Detect which cell encompasses the target text, then output its [x, y] center coordinate. 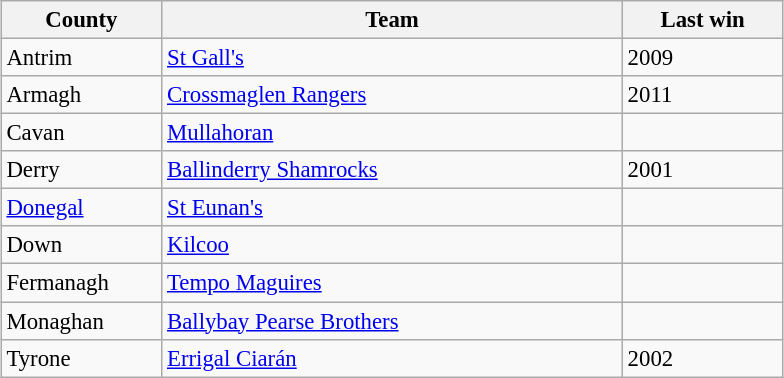
County [82, 20]
Fermanagh [82, 283]
Kilcoo [392, 245]
St Eunan's [392, 208]
Mullahoran [392, 133]
St Gall's [392, 58]
Cavan [82, 133]
Monaghan [82, 321]
Errigal Ciarán [392, 358]
Team [392, 20]
2011 [702, 95]
2001 [702, 170]
Down [82, 245]
Armagh [82, 95]
Tempo Maguires [392, 283]
Derry [82, 170]
Tyrone [82, 358]
Crossmaglen Rangers [392, 95]
Ballinderry Shamrocks [392, 170]
Last win [702, 20]
2009 [702, 58]
Donegal [82, 208]
Ballybay Pearse Brothers [392, 321]
Antrim [82, 58]
2002 [702, 358]
